For the text-containing cell, return its midpoint in (x, y) coordinate format. 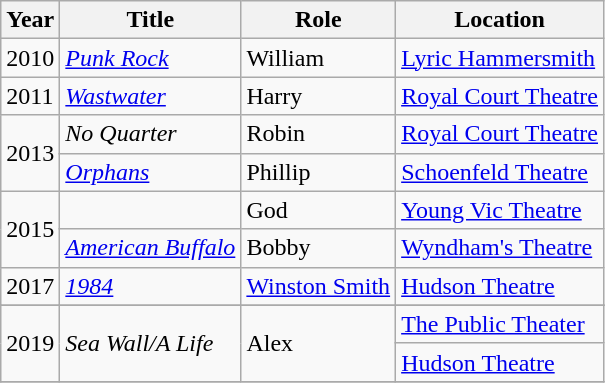
Orphans (150, 172)
2011 (30, 96)
2010 (30, 58)
Lyric Hammersmith (500, 58)
Schoenfeld Theatre (500, 172)
2015 (30, 229)
Location (500, 20)
Wyndham's Theatre (500, 248)
Bobby (318, 248)
Young Vic Theatre (500, 210)
The Public Theater (500, 324)
2019 (30, 343)
Punk Rock (150, 58)
Year (30, 20)
Title (150, 20)
Winston Smith (318, 286)
Robin (318, 134)
Alex (318, 343)
No Quarter (150, 134)
1984 (150, 286)
2017 (30, 286)
American Buffalo (150, 248)
Harry (318, 96)
Wastwater (150, 96)
William (318, 58)
Sea Wall/A Life (150, 343)
2013 (30, 153)
Role (318, 20)
God (318, 210)
Phillip (318, 172)
